Detect which cell encompasses the target text, then output its (X, Y) center coordinate. 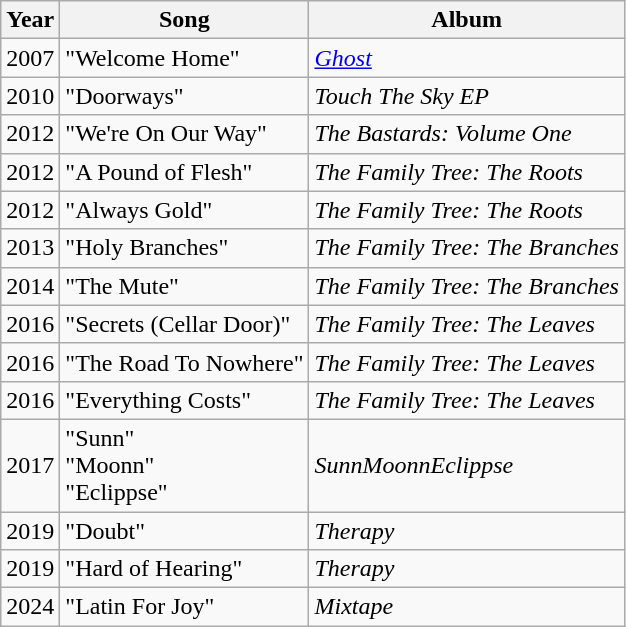
Album (466, 20)
2013 (30, 248)
"Sunn""Moonn""Eclippse" (184, 465)
"Holy Branches" (184, 248)
2014 (30, 286)
SunnMoonnEclippse (466, 465)
Year (30, 20)
The Bastards: Volume One (466, 134)
"Welcome Home" (184, 58)
"Everything Costs" (184, 400)
"Always Gold" (184, 210)
Mixtape (466, 607)
"We're On Our Way" (184, 134)
Song (184, 20)
"The Mute" (184, 286)
2024 (30, 607)
"Doubt" (184, 531)
Touch The Sky EP (466, 96)
"Secrets (Cellar Door)" (184, 324)
2010 (30, 96)
Ghost (466, 58)
"Latin For Joy" (184, 607)
"A Pound of Flesh" (184, 172)
2007 (30, 58)
"The Road To Nowhere" (184, 362)
"Doorways" (184, 96)
2017 (30, 465)
"Hard of Hearing" (184, 569)
